From the cell containing the given text, extract its center point as (x, y) coordinate. 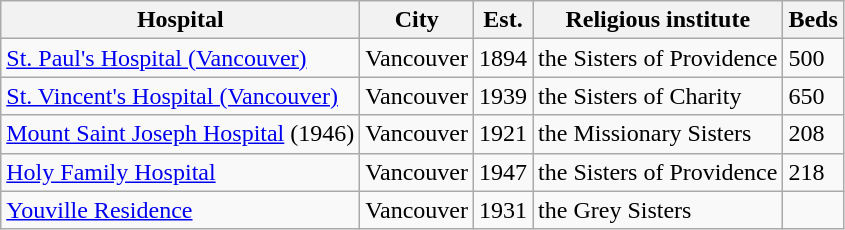
the Grey Sisters (658, 210)
St. Vincent's Hospital (Vancouver) (180, 96)
1921 (504, 134)
Hospital (180, 20)
208 (813, 134)
Est. (504, 20)
the Missionary Sisters (658, 134)
Mount Saint Joseph Hospital (1946) (180, 134)
1894 (504, 58)
Holy Family Hospital (180, 172)
650 (813, 96)
500 (813, 58)
the Sisters of Charity (658, 96)
1947 (504, 172)
St. Paul's Hospital (Vancouver) (180, 58)
Beds (813, 20)
Religious institute (658, 20)
218 (813, 172)
1931 (504, 210)
1939 (504, 96)
City (417, 20)
Youville Residence (180, 210)
